Find where the given text appears and provide that cell's center as [X, Y] coordinate. 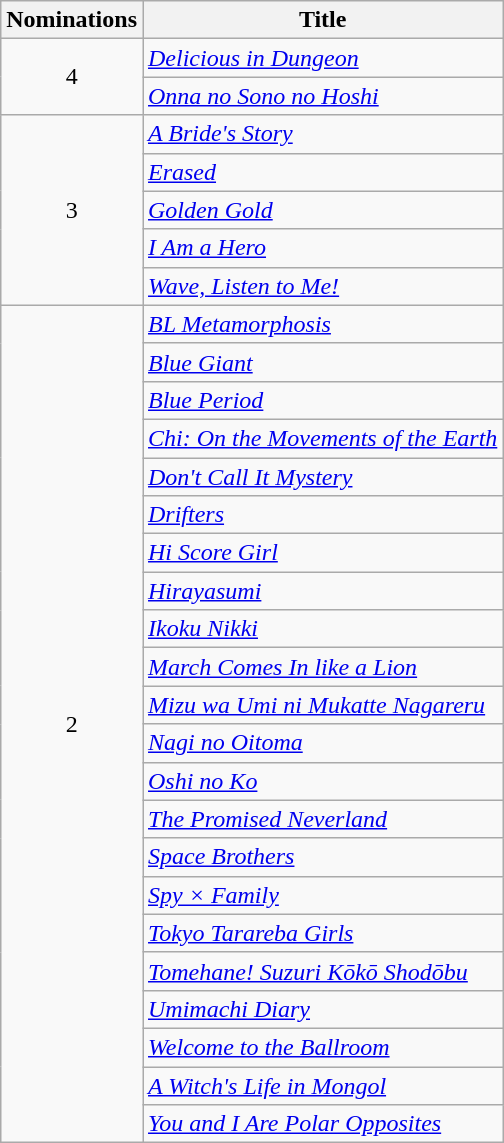
Onna no Sono no Hoshi [322, 96]
Hi Score Girl [322, 553]
Nagi no Oitoma [322, 743]
Space Brothers [322, 857]
Tomehane! Suzuri Kōkō Shodōbu [322, 971]
Hirayasumi [322, 591]
Chi: On the Movements of the Earth [322, 438]
A Witch's Life in Mongol [322, 1085]
I Am a Hero [322, 248]
You and I Are Polar Opposites [322, 1124]
2 [72, 724]
Drifters [322, 515]
March Comes In like a Lion [322, 667]
Mizu wa Umi ni Mukatte Nagareru [322, 705]
Tokyo Tarareba Girls [322, 933]
Erased [322, 172]
Blue Period [322, 400]
Don't Call It Mystery [322, 477]
3 [72, 210]
Wave, Listen to Me! [322, 286]
BL Metamorphosis [322, 324]
Spy × Family [322, 895]
Delicious in Dungeon [322, 58]
A Bride's Story [322, 134]
Title [322, 20]
4 [72, 77]
Nominations [72, 20]
Blue Giant [322, 362]
Umimachi Diary [322, 1009]
Welcome to the Ballroom [322, 1047]
The Promised Neverland [322, 819]
Ikoku Nikki [322, 629]
Golden Gold [322, 210]
Oshi no Ko [322, 781]
